Provide the (x, y) coordinate of the cell's center where the given text is located.  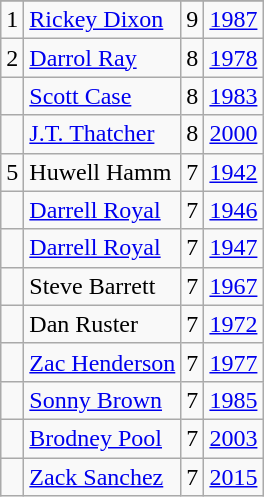
Dan Ruster (102, 324)
1942 (234, 172)
2 (12, 58)
2015 (234, 477)
1985 (234, 400)
1967 (234, 286)
1987 (234, 20)
1978 (234, 58)
Sonny Brown (102, 400)
Zac Henderson (102, 362)
1983 (234, 96)
1 (12, 20)
1977 (234, 362)
Brodney Pool (102, 438)
Scott Case (102, 96)
Zack Sanchez (102, 477)
1946 (234, 210)
Rickey Dixon (102, 20)
9 (192, 20)
1972 (234, 324)
1947 (234, 248)
Steve Barrett (102, 286)
Darrol Ray (102, 58)
5 (12, 172)
2003 (234, 438)
Huwell Hamm (102, 172)
2000 (234, 134)
J.T. Thatcher (102, 134)
